Return (x, y) of the center of cell containing provided text 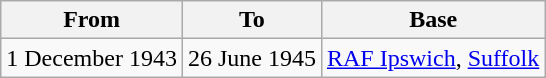
From (92, 20)
To (252, 20)
RAF Ipswich, Suffolk (432, 58)
Base (432, 20)
26 June 1945 (252, 58)
1 December 1943 (92, 58)
